Locate the cell with the specified text and output its (X, Y) center coordinate. 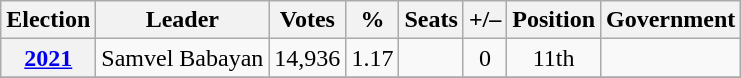
Government (671, 20)
% (372, 20)
Seats (431, 20)
+/– (484, 20)
Samvel Babayan (182, 58)
Leader (182, 20)
Election (48, 20)
2021 (48, 58)
11th (554, 58)
0 (484, 58)
Position (554, 20)
1.17 (372, 58)
14,936 (308, 58)
Votes (308, 20)
